Return the (x, y) coordinate for the center point of the cell that contains the specified text.  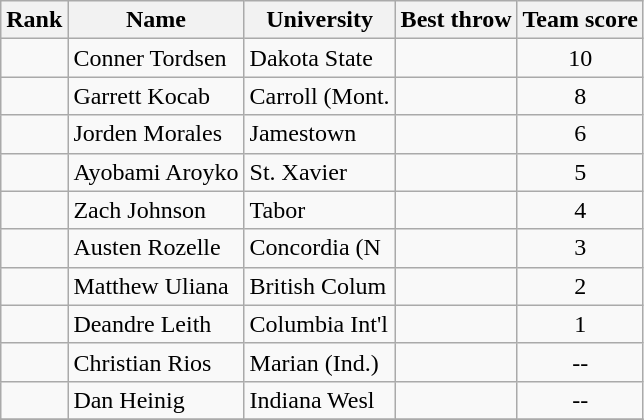
1 (580, 324)
4 (580, 210)
8 (580, 96)
British Colum (320, 286)
Dakota State (320, 58)
6 (580, 134)
Carroll (Mont. (320, 96)
5 (580, 172)
Jamestown (320, 134)
Best throw (456, 20)
Matthew Uliana (156, 286)
Rank (34, 20)
Deandre Leith (156, 324)
Concordia (N (320, 248)
Dan Heinig (156, 400)
Jorden Morales (156, 134)
Tabor (320, 210)
Name (156, 20)
Team score (580, 20)
10 (580, 58)
Austen Rozelle (156, 248)
Indiana Wesl (320, 400)
Christian Rios (156, 362)
Conner Tordsen (156, 58)
Zach Johnson (156, 210)
Columbia Int'l (320, 324)
Garrett Kocab (156, 96)
University (320, 20)
2 (580, 286)
3 (580, 248)
Ayobami Aroyko (156, 172)
St. Xavier (320, 172)
Marian (Ind.) (320, 362)
